Locate the cell with the specified text and output its (x, y) center coordinate. 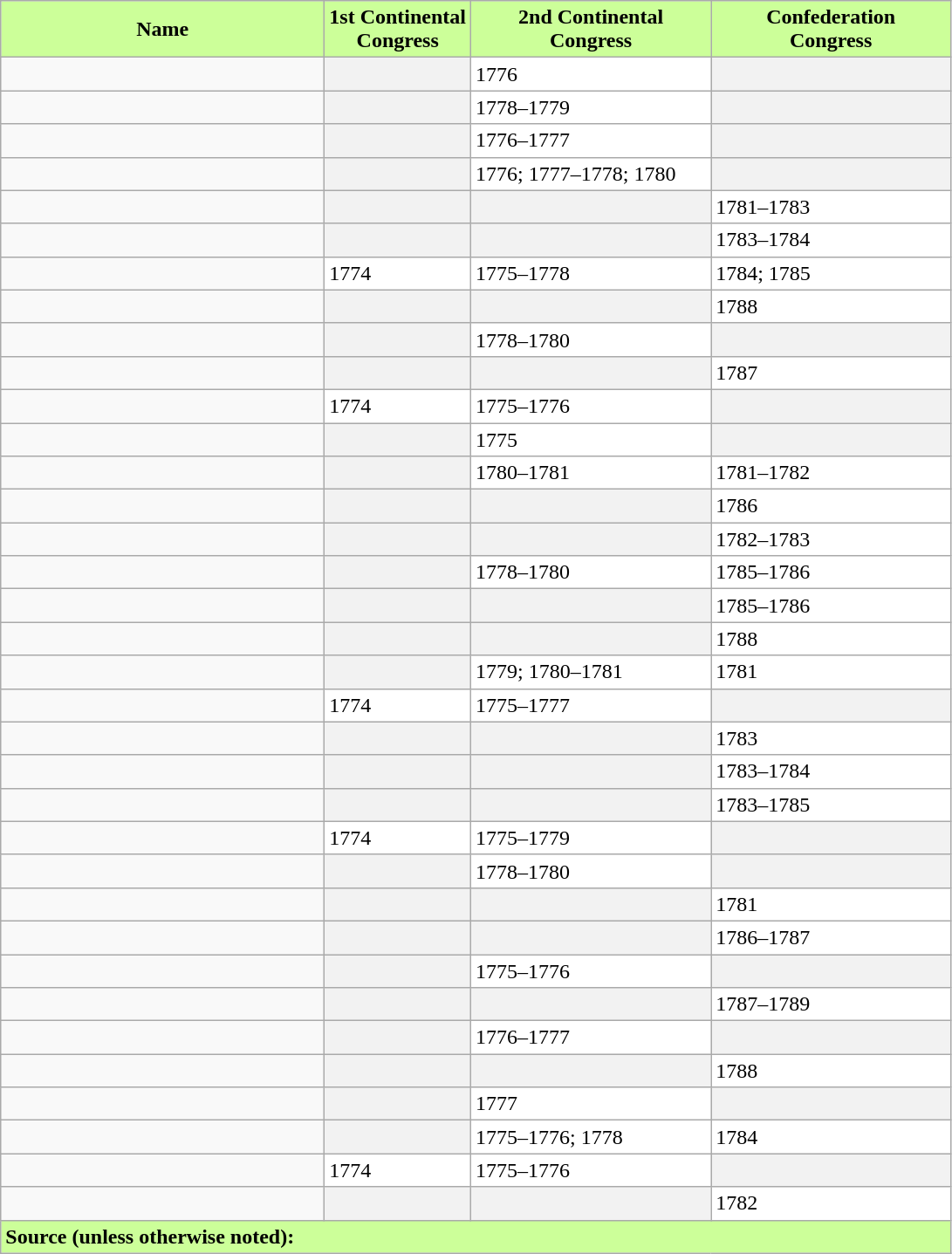
1775 (592, 439)
1783–1785 (831, 805)
Source (unless otherwise noted): (476, 1237)
1786 (831, 506)
1784; 1785 (831, 273)
1783 (831, 738)
1775–1778 (592, 273)
1781–1782 (831, 473)
1780–1781 (592, 473)
1775–1776; 1778 (592, 1137)
1777 (592, 1104)
1784 (831, 1137)
Name (162, 30)
1779; 1780–1781 (592, 672)
1778–1779 (592, 107)
1776 (592, 74)
1775–1777 (592, 705)
ConfederationCongress (831, 30)
1775–1779 (592, 838)
1787 (831, 373)
1782–1783 (831, 539)
2nd ContinentalCongress (592, 30)
1787–1789 (831, 1004)
1st ContinentalCongress (398, 30)
1776; 1777–1778; 1780 (592, 174)
1782 (831, 1203)
1781–1783 (831, 207)
1786–1787 (831, 937)
